Search for the cell housing the specified text and yield its (X, Y) center coordinate. 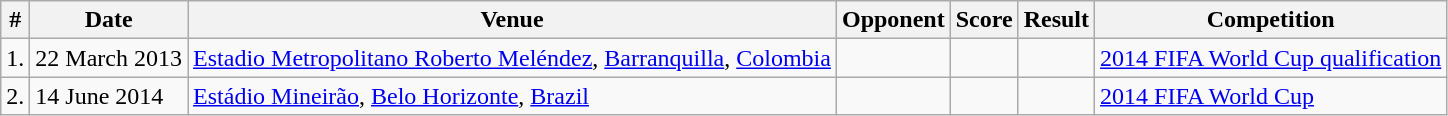
Competition (1271, 20)
2. (16, 96)
# (16, 20)
2014 FIFA World Cup qualification (1271, 58)
Opponent (893, 20)
2014 FIFA World Cup (1271, 96)
Estadio Metropolitano Roberto Meléndez, Barranquilla, Colombia (512, 58)
Venue (512, 20)
22 March 2013 (109, 58)
Score (984, 20)
Date (109, 20)
Estádio Mineirão, Belo Horizonte, Brazil (512, 96)
14 June 2014 (109, 96)
1. (16, 58)
Result (1056, 20)
